Return [X, Y] of the center of cell containing provided text 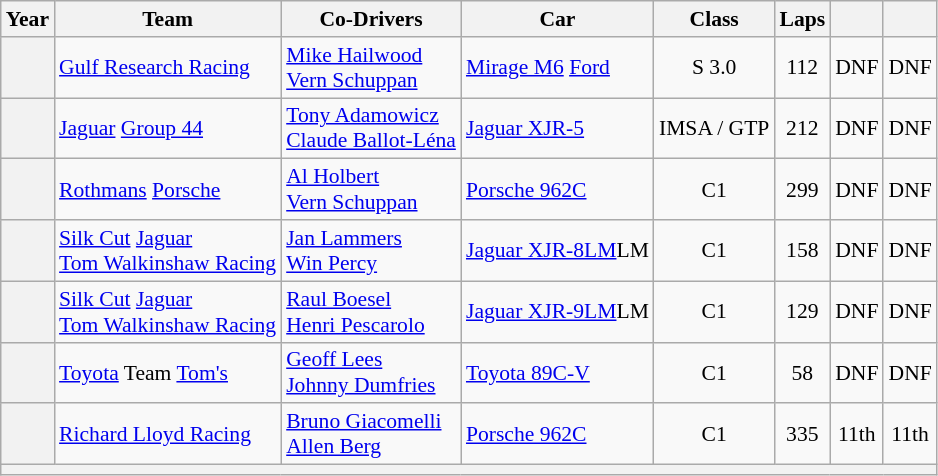
Geoff Lees Johnny Dumfries [371, 372]
Mirage M6 Ford [558, 68]
158 [802, 250]
112 [802, 68]
Toyota 89C-V [558, 372]
Rothmans Porsche [168, 190]
Year [28, 19]
Toyota Team Tom's [168, 372]
Raul Boesel Henri Pescarolo [371, 312]
Jaguar XJR-5 [558, 128]
Mike Hailwood Vern Schuppan [371, 68]
IMSA / GTP [714, 128]
Team [168, 19]
Bruno Giacomelli Allen Berg [371, 434]
Gulf Research Racing [168, 68]
Jaguar XJR-8LMLM [558, 250]
Class [714, 19]
Richard Lloyd Racing [168, 434]
335 [802, 434]
Laps [802, 19]
212 [802, 128]
Co-Drivers [371, 19]
58 [802, 372]
Jaguar XJR-9LMLM [558, 312]
129 [802, 312]
S 3.0 [714, 68]
Tony Adamowicz Claude Ballot-Léna [371, 128]
Al Holbert Vern Schuppan [371, 190]
Jaguar Group 44 [168, 128]
Jan Lammers Win Percy [371, 250]
299 [802, 190]
Car [558, 19]
